Pinpoint the cell where the given text exists, returning its [X, Y] midpoint coordinate. 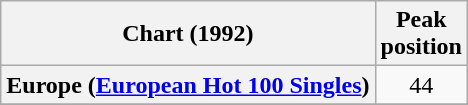
Europe (European Hot 100 Singles) [188, 85]
Chart (1992) [188, 34]
Peakposition [421, 34]
44 [421, 85]
